Pinpoint the cell where the given text exists, returning its [X, Y] midpoint coordinate. 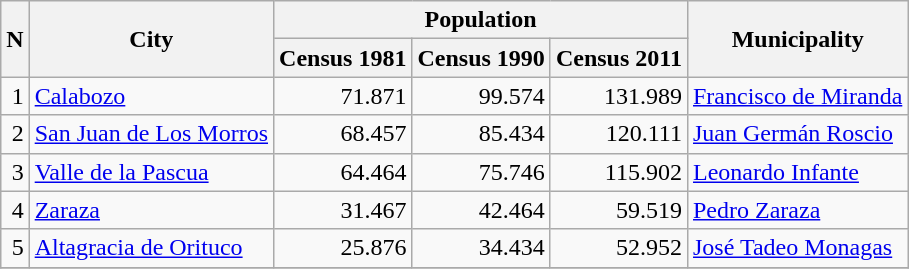
5 [15, 248]
131.989 [618, 96]
Census 2011 [618, 58]
José Tadeo Monagas [797, 248]
Juan Germán Roscio [797, 134]
Census 1990 [481, 58]
Leonardo Infante [797, 172]
3 [15, 172]
Francisco de Miranda [797, 96]
Pedro Zaraza [797, 210]
Calabozo [151, 96]
71.871 [343, 96]
San Juan de Los Morros [151, 134]
Valle de la Pascua [151, 172]
75.746 [481, 172]
4 [15, 210]
2 [15, 134]
52.952 [618, 248]
85.434 [481, 134]
Altagracia de Orituco [151, 248]
59.519 [618, 210]
68.457 [343, 134]
99.574 [481, 96]
120.111 [618, 134]
64.464 [343, 172]
31.467 [343, 210]
Census 1981 [343, 58]
Municipality [797, 39]
City [151, 39]
34.434 [481, 248]
25.876 [343, 248]
Zaraza [151, 210]
Population [481, 20]
42.464 [481, 210]
1 [15, 96]
115.902 [618, 172]
N [15, 39]
